Provide the (x, y) coordinate of the cell's center where the given text is located.  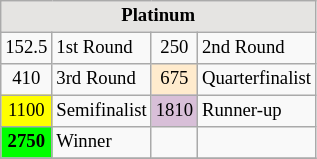
3rd Round (102, 80)
152.5 (26, 48)
1st Round (102, 48)
2nd Round (257, 48)
675 (174, 80)
250 (174, 48)
410 (26, 80)
Platinum (158, 16)
1810 (174, 112)
Semifinalist (102, 112)
1100 (26, 112)
Winner (102, 142)
Runner-up (257, 112)
2750 (26, 142)
Quarterfinalist (257, 80)
